Output the (x, y) coordinate of the center of the cell containing the given text.  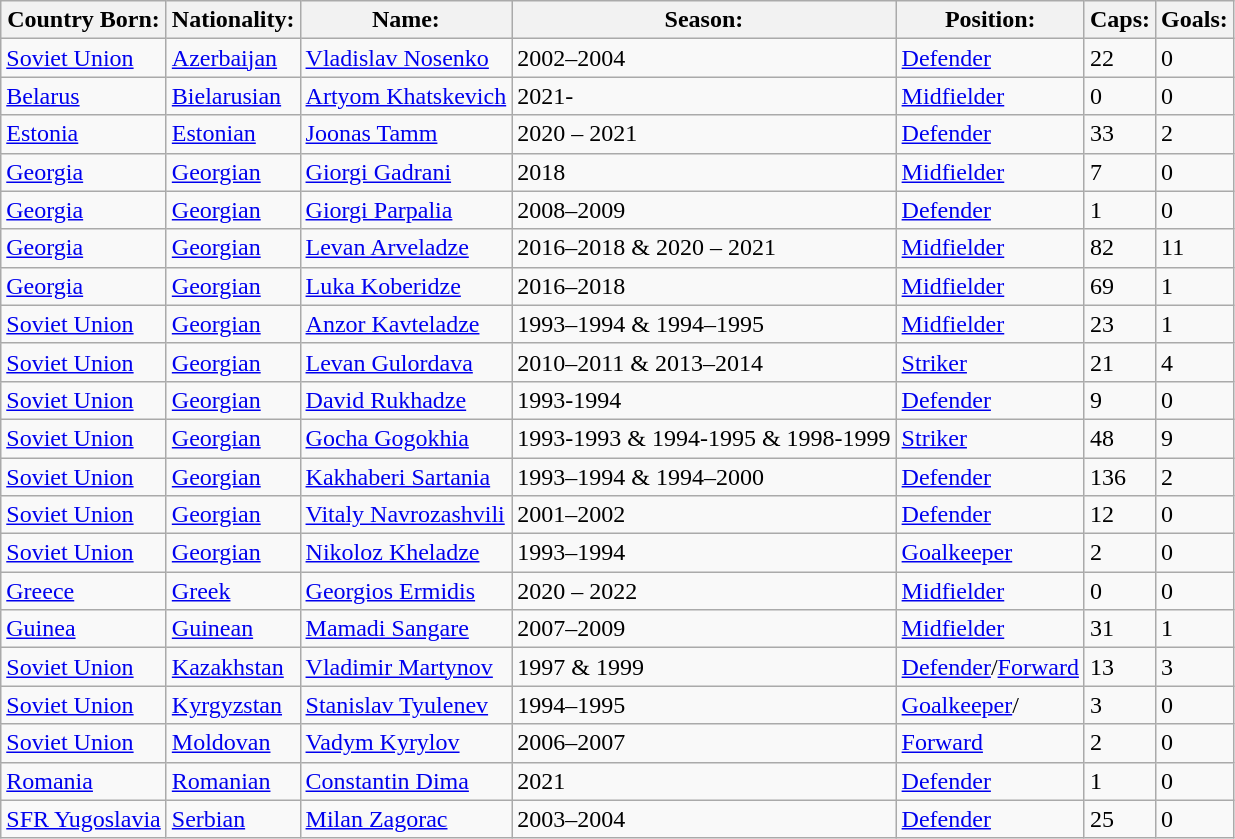
Greek (233, 591)
2008–2009 (704, 210)
Kazakhstan (233, 667)
Position: (990, 20)
Belarus (84, 96)
4 (1195, 362)
Forward (990, 743)
2002–2004 (704, 58)
25 (1120, 819)
2007–2009 (704, 629)
Levan Arveladze (406, 248)
Stanislav Tyulenev (406, 705)
Guinean (233, 629)
1994–1995 (704, 705)
Goals: (1195, 20)
1993-1993 & 1994-1995 & 1998-1999 (704, 438)
7 (1120, 172)
Kakhaberi Sartania (406, 477)
Name: (406, 20)
2020 – 2022 (704, 591)
2016–2018 & 2020 – 2021 (704, 248)
Azerbaijan (233, 58)
1997 & 1999 (704, 667)
Anzor Kavteladze (406, 324)
23 (1120, 324)
Goalkeeper/ (990, 705)
Giorgi Gadrani (406, 172)
48 (1120, 438)
Luka Koberidze (406, 286)
Levan Gulordava (406, 362)
22 (1120, 58)
1993–1994 (704, 553)
Kyrgyzstan (233, 705)
Nikoloz Kheladze (406, 553)
Nationality: (233, 20)
David Rukhadze (406, 400)
33 (1120, 134)
136 (1120, 477)
Greece (84, 591)
12 (1120, 515)
31 (1120, 629)
Serbian (233, 819)
Vitaly Navrozashvili (406, 515)
1993–1994 & 1994–1995 (704, 324)
2003–2004 (704, 819)
Constantin Dima (406, 781)
Season: (704, 20)
82 (1120, 248)
Joonas Tamm (406, 134)
Estonia (84, 134)
2006–2007 (704, 743)
Romanian (233, 781)
2016–2018 (704, 286)
21 (1120, 362)
11 (1195, 248)
Defender/Forward (990, 667)
Gocha Gogokhia (406, 438)
Caps: (1120, 20)
Country Born: (84, 20)
Giorgi Parpalia (406, 210)
Moldovan (233, 743)
2001–2002 (704, 515)
Milan Zagorac (406, 819)
2020 – 2021 (704, 134)
Romania (84, 781)
1993–1994 & 1994–2000 (704, 477)
13 (1120, 667)
Mamadi Sangare (406, 629)
Vadym Kyrylov (406, 743)
Bielarusian (233, 96)
Goalkeeper (990, 553)
SFR Yugoslavia (84, 819)
69 (1120, 286)
2018 (704, 172)
Georgios Ermidis (406, 591)
Vladimir Martynov (406, 667)
2021- (704, 96)
Estonian (233, 134)
Vladislav Nosenko (406, 58)
2021 (704, 781)
Artyom Khatskevich (406, 96)
Guinea (84, 629)
1993-1994 (704, 400)
2010–2011 & 2013–2014 (704, 362)
